Search for the cell housing the specified text and yield its (X, Y) center coordinate. 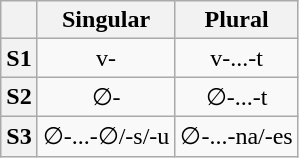
S1 (19, 58)
∅-...-t (236, 97)
∅-...-∅/-s/-u (106, 136)
S2 (19, 97)
S3 (19, 136)
v- (106, 58)
∅- (106, 97)
v-...-t (236, 58)
Singular (106, 20)
∅-...-na/-es (236, 136)
Plural (236, 20)
